From the cell containing the given text, extract its center point as (x, y) coordinate. 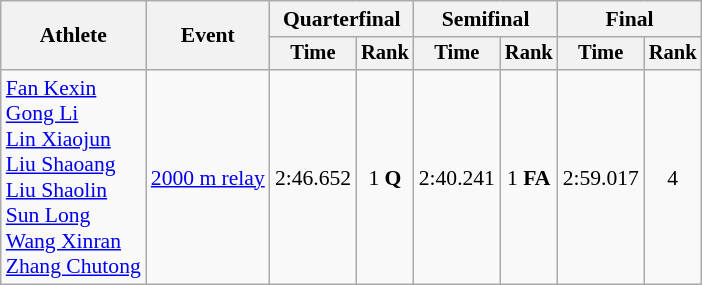
Event (208, 36)
4 (673, 177)
Athlete (74, 36)
2000 m relay (208, 177)
2:46.652 (313, 177)
Fan KexinGong LiLin XiaojunLiu ShaoangLiu ShaolinSun LongWang XinranZhang Chutong (74, 177)
1 FA (529, 177)
Final (630, 19)
Quarterfinal (342, 19)
2:59.017 (601, 177)
1 Q (385, 177)
Semifinal (486, 19)
2:40.241 (457, 177)
